Pinpoint the cell where the given text exists, returning its [X, Y] midpoint coordinate. 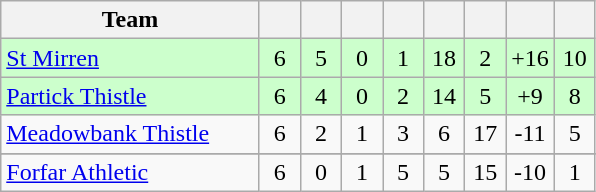
8 [574, 96]
-11 [530, 134]
Partick Thistle [130, 96]
+16 [530, 58]
17 [486, 134]
-10 [530, 172]
4 [320, 96]
10 [574, 58]
3 [402, 134]
18 [444, 58]
14 [444, 96]
St Mirren [130, 58]
Forfar Athletic [130, 172]
Meadowbank Thistle [130, 134]
Team [130, 20]
+9 [530, 96]
15 [486, 172]
